Return the [x, y] coordinate for the center point of the cell that contains the specified text.  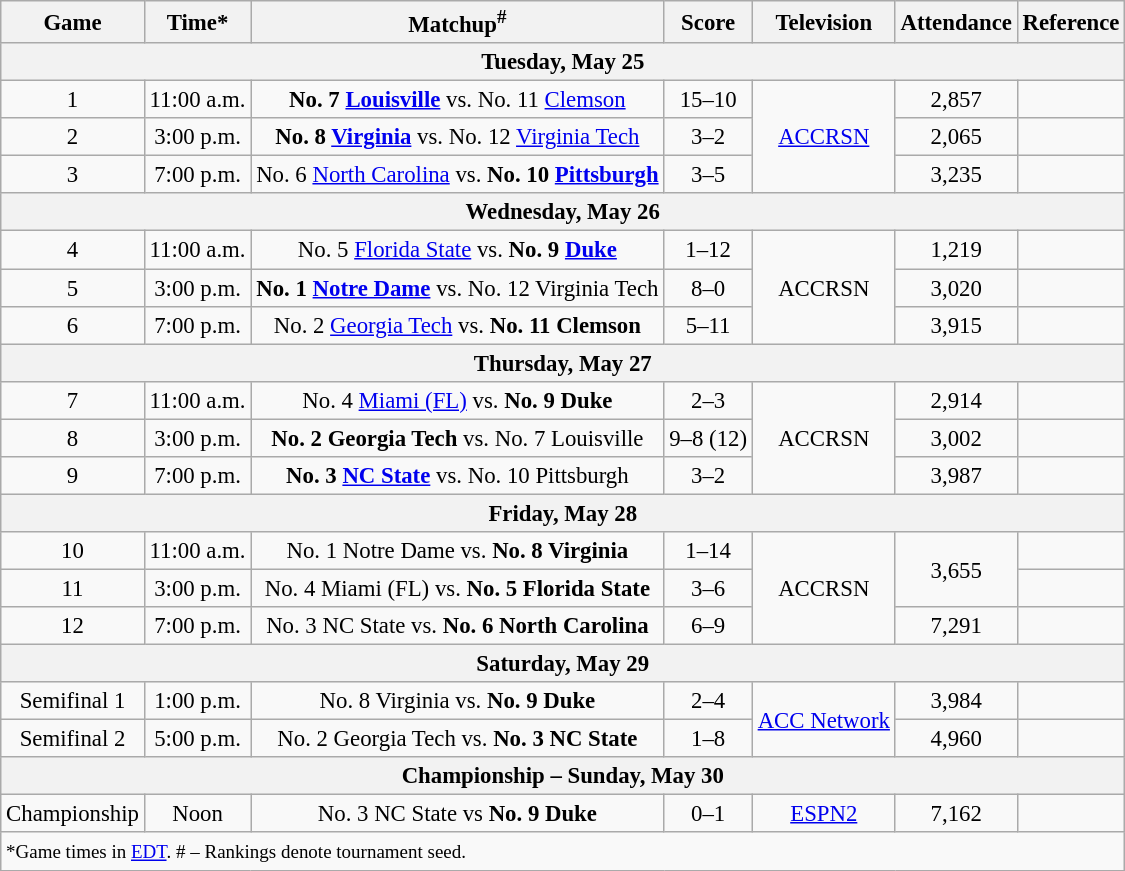
Score [708, 22]
ESPN2 [824, 814]
1–14 [708, 551]
3 [73, 175]
8 [73, 438]
1–12 [708, 250]
3,002 [956, 438]
No. 3 NC State vs. No. 6 North Carolina [458, 626]
3,984 [956, 701]
9–8 (12) [708, 438]
No. 7 Louisville vs. No. 11 Clemson [458, 100]
Television [824, 22]
Semifinal 2 [73, 739]
1:00 p.m. [198, 701]
No. 2 Georgia Tech vs. No. 7 Louisville [458, 438]
1,219 [956, 250]
Semifinal 1 [73, 701]
No. 6 North Carolina vs. No. 10 Pittsburgh [458, 175]
Game [73, 22]
3,987 [956, 476]
Attendance [956, 22]
2,065 [956, 137]
No. 4 Miami (FL) vs. No. 5 Florida State [458, 588]
Matchup# [458, 22]
No. 8 Virginia vs. No. 9 Duke [458, 701]
Thursday, May 27 [563, 363]
3,655 [956, 570]
5 [73, 288]
No. 5 Florida State vs. No. 9 Duke [458, 250]
4,960 [956, 739]
1 [73, 100]
No. 8 Virginia vs. No. 12 Virginia Tech [458, 137]
8–0 [708, 288]
3,915 [956, 325]
7,162 [956, 814]
No. 1 Notre Dame vs. No. 12 Virginia Tech [458, 288]
Time* [198, 22]
No. 2 Georgia Tech vs. No. 3 NC State [458, 739]
Reference [1071, 22]
Wednesday, May 26 [563, 213]
3,020 [956, 288]
Championship – Sunday, May 30 [563, 776]
7 [73, 400]
9 [73, 476]
No. 2 Georgia Tech vs. No. 11 Clemson [458, 325]
3,235 [956, 175]
No. 4 Miami (FL) vs. No. 9 Duke [458, 400]
2–3 [708, 400]
11 [73, 588]
*Game times in EDT. # – Rankings denote tournament seed. [563, 852]
No. 3 NC State vs. No. 10 Pittsburgh [458, 476]
6–9 [708, 626]
0–1 [708, 814]
Saturday, May 29 [563, 664]
No. 1 Notre Dame vs. No. 8 Virginia [458, 551]
No. 3 NC State vs No. 9 Duke [458, 814]
3–6 [708, 588]
2,914 [956, 400]
4 [73, 250]
15–10 [708, 100]
2,857 [956, 100]
12 [73, 626]
Noon [198, 814]
Tuesday, May 25 [563, 62]
2 [73, 137]
Friday, May 28 [563, 513]
ACC Network [824, 720]
5:00 p.m. [198, 739]
Championship [73, 814]
6 [73, 325]
2–4 [708, 701]
1–8 [708, 739]
10 [73, 551]
5–11 [708, 325]
3–5 [708, 175]
7,291 [956, 626]
